Scan for the cell matching the given text and deliver its [x, y] coordinate at center. 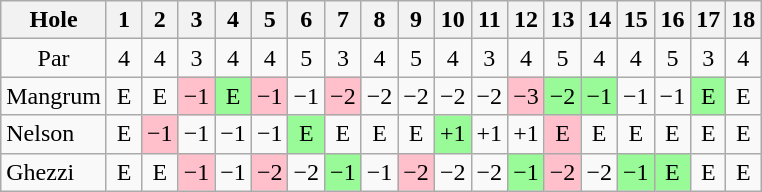
15 [636, 20]
17 [708, 20]
7 [344, 20]
16 [672, 20]
8 [380, 20]
11 [490, 20]
Nelson [54, 134]
12 [526, 20]
2 [160, 20]
6 [306, 20]
Hole [54, 20]
Mangrum [54, 96]
10 [452, 20]
Ghezzi [54, 172]
1 [124, 20]
Par [54, 58]
13 [562, 20]
−3 [526, 96]
18 [744, 20]
14 [600, 20]
9 [416, 20]
